Extract the (x, y) coordinate from the center of the cell holding the provided text.  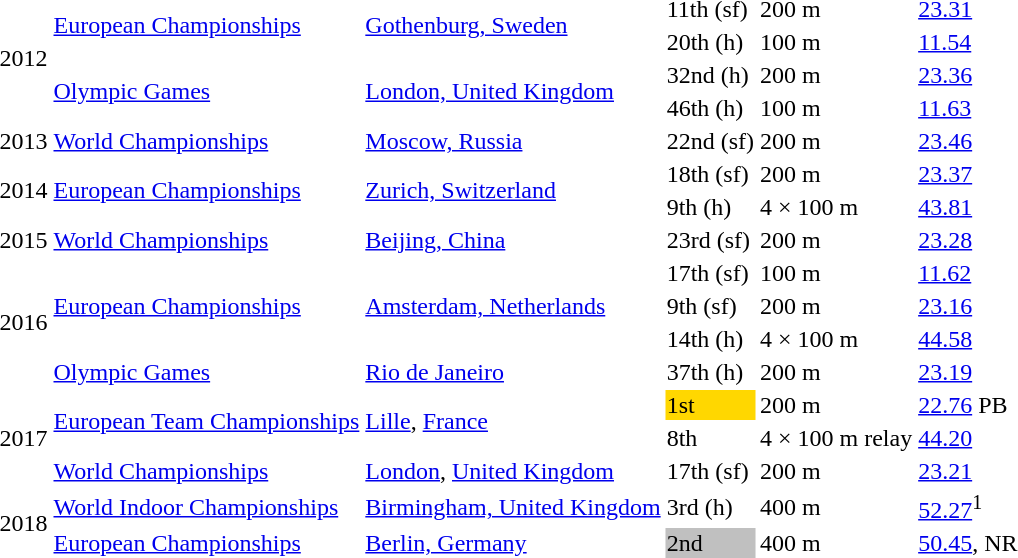
2nd (710, 543)
37th (h) (710, 372)
European Team Championships (206, 422)
9th (sf) (710, 306)
Amsterdam, Netherlands (513, 306)
9th (h) (710, 207)
3rd (h) (710, 507)
32nd (h) (710, 75)
23rd (sf) (710, 240)
Rio de Janeiro (513, 372)
4 × 100 m relay (836, 438)
World Indoor Championships (206, 507)
Moscow, Russia (513, 141)
1st (710, 405)
Birmingham, United Kingdom (513, 507)
Lille, France (513, 422)
8th (710, 438)
Zurich, Switzerland (513, 190)
46th (h) (710, 108)
14th (h) (710, 339)
20th (h) (710, 42)
Beijing, China (513, 240)
18th (sf) (710, 174)
Berlin, Germany (513, 543)
22nd (sf) (710, 141)
